Pinpoint the cell where the given text exists, returning its [X, Y] midpoint coordinate. 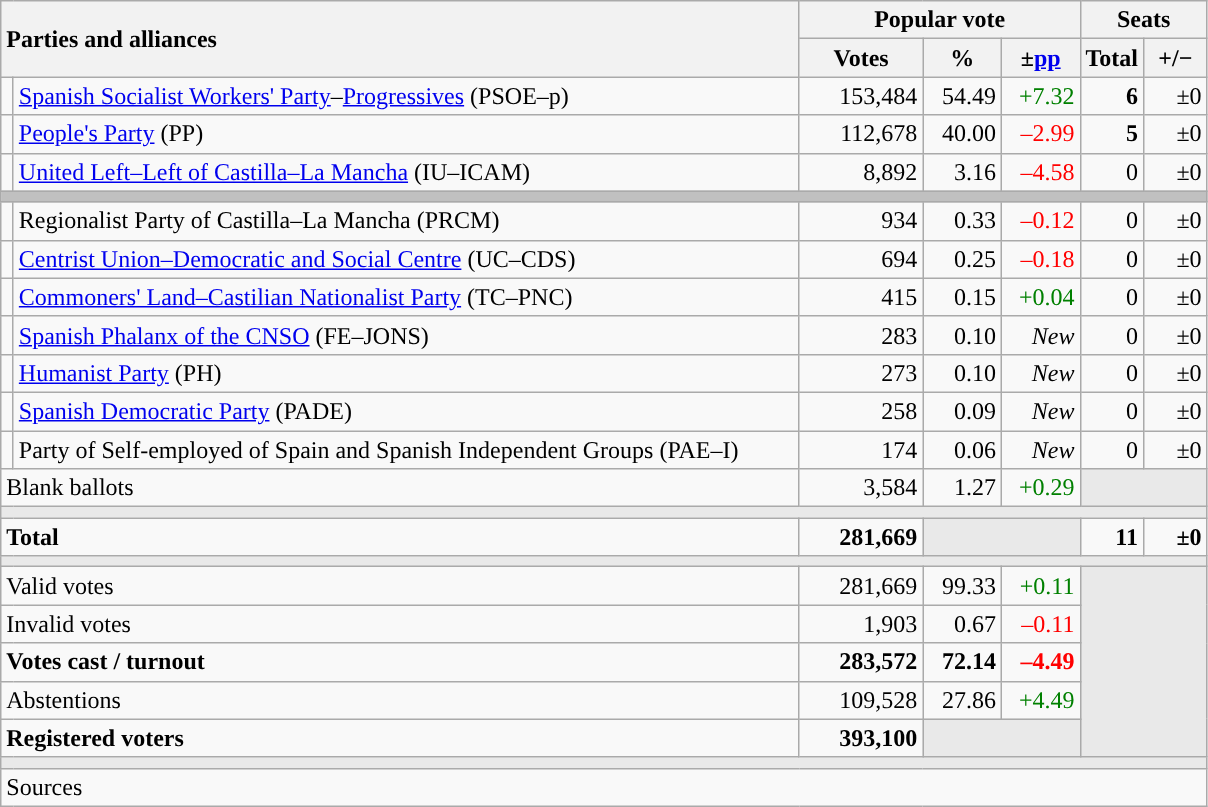
Parties and alliances [400, 39]
Valid votes [400, 586]
Abstentions [400, 700]
Sources [604, 787]
934 [861, 221]
United Left–Left of Castilla–La Mancha (IU–ICAM) [406, 172]
Humanist Party (PH) [406, 373]
0.25 [962, 259]
112,678 [861, 134]
283 [861, 335]
+/− [1176, 58]
0.33 [962, 221]
153,484 [861, 96]
Blank ballots [400, 488]
–4.49 [1040, 662]
6 [1112, 96]
–0.12 [1040, 221]
–4.58 [1040, 172]
0.67 [962, 624]
Votes cast / turnout [400, 662]
0.06 [962, 449]
11 [1112, 537]
–0.11 [1040, 624]
Popular vote [940, 20]
Spanish Phalanx of the CNSO (FE–JONS) [406, 335]
3.16 [962, 172]
+0.04 [1040, 297]
Spanish Democratic Party (PADE) [406, 411]
Commoners' Land–Castilian Nationalist Party (TC–PNC) [406, 297]
273 [861, 373]
+4.49 [1040, 700]
Spanish Socialist Workers' Party–Progressives (PSOE–p) [406, 96]
–2.99 [1040, 134]
27.86 [962, 700]
40.00 [962, 134]
Seats [1144, 20]
Regionalist Party of Castilla–La Mancha (PRCM) [406, 221]
8,892 [861, 172]
Invalid votes [400, 624]
109,528 [861, 700]
283,572 [861, 662]
3,584 [861, 488]
415 [861, 297]
% [962, 58]
99.33 [962, 586]
Votes [861, 58]
Registered voters [400, 738]
0.15 [962, 297]
–0.18 [1040, 259]
±pp [1040, 58]
0.09 [962, 411]
Centrist Union–Democratic and Social Centre (UC–CDS) [406, 259]
1,903 [861, 624]
54.49 [962, 96]
Party of Self-employed of Spain and Spanish Independent Groups (PAE–I) [406, 449]
People's Party (PP) [406, 134]
694 [861, 259]
174 [861, 449]
+7.32 [1040, 96]
258 [861, 411]
+0.29 [1040, 488]
393,100 [861, 738]
72.14 [962, 662]
5 [1112, 134]
1.27 [962, 488]
+0.11 [1040, 586]
